Locate the cell with the specified text and output its (x, y) center coordinate. 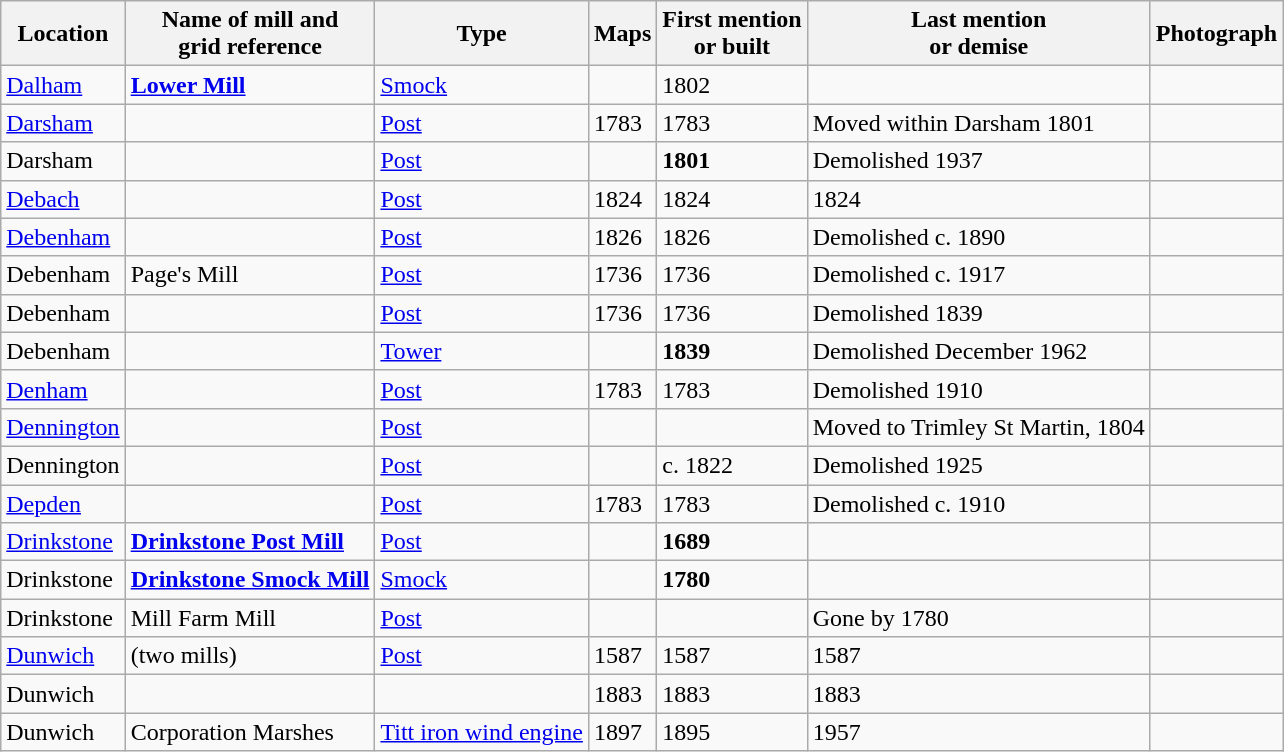
Demolished c. 1910 (978, 503)
Page's Mill (250, 275)
Last mention or demise (978, 34)
Photograph (1216, 34)
Mill Farm Mill (250, 618)
Demolished 1910 (978, 389)
Dalham (63, 85)
Lower Mill (250, 85)
Titt iron wind engine (482, 732)
1957 (978, 732)
Type (482, 34)
Depden (63, 503)
Drinkstone Smock Mill (250, 580)
Moved to Trimley St Martin, 1804 (978, 427)
1780 (732, 580)
Denham (63, 389)
Gone by 1780 (978, 618)
1802 (732, 85)
1801 (732, 161)
Demolished c. 1917 (978, 275)
First mentionor built (732, 34)
1689 (732, 542)
Demolished December 1962 (978, 351)
1839 (732, 351)
Tower (482, 351)
(two mills) (250, 656)
1897 (622, 732)
c. 1822 (732, 465)
Demolished c. 1890 (978, 237)
Demolished 1937 (978, 161)
Demolished 1925 (978, 465)
Debach (63, 199)
Corporation Marshes (250, 732)
Drinkstone Post Mill (250, 542)
Demolished 1839 (978, 313)
Location (63, 34)
1895 (732, 732)
Maps (622, 34)
Name of mill andgrid reference (250, 34)
Moved within Darsham 1801 (978, 123)
